Detect which cell encompasses the target text, then output its (X, Y) center coordinate. 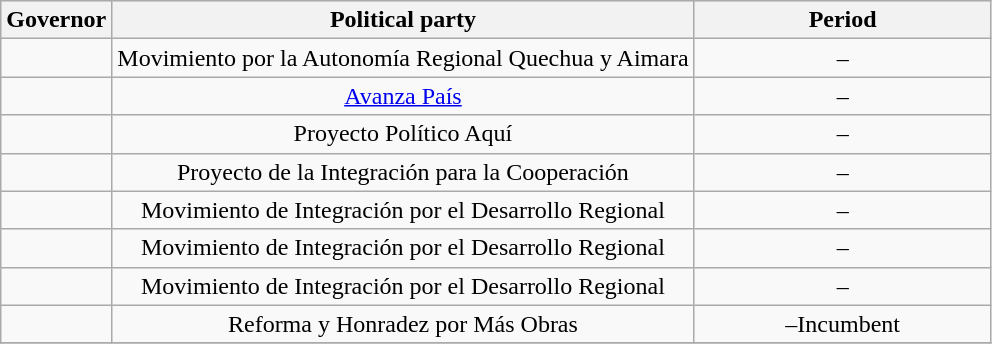
Proyecto Político Aquí (403, 134)
–Incumbent (842, 324)
Movimiento por la Autonomía Regional Quechua y Aimara (403, 58)
Reforma y Honradez por Más Obras (403, 324)
Avanza País (403, 96)
Proyecto de la Integración para la Cooperación (403, 172)
Governor (56, 20)
Period (842, 20)
Political party (403, 20)
